Identify which cell holds the provided text, then report its [x, y] central coordinate. 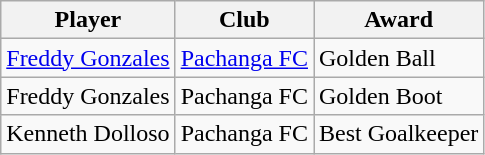
Golden Ball [399, 58]
Best Goalkeeper [399, 134]
Kenneth Dolloso [88, 134]
Golden Boot [399, 96]
Club [244, 20]
Award [399, 20]
Player [88, 20]
